Return (x, y) of the center of cell containing provided text 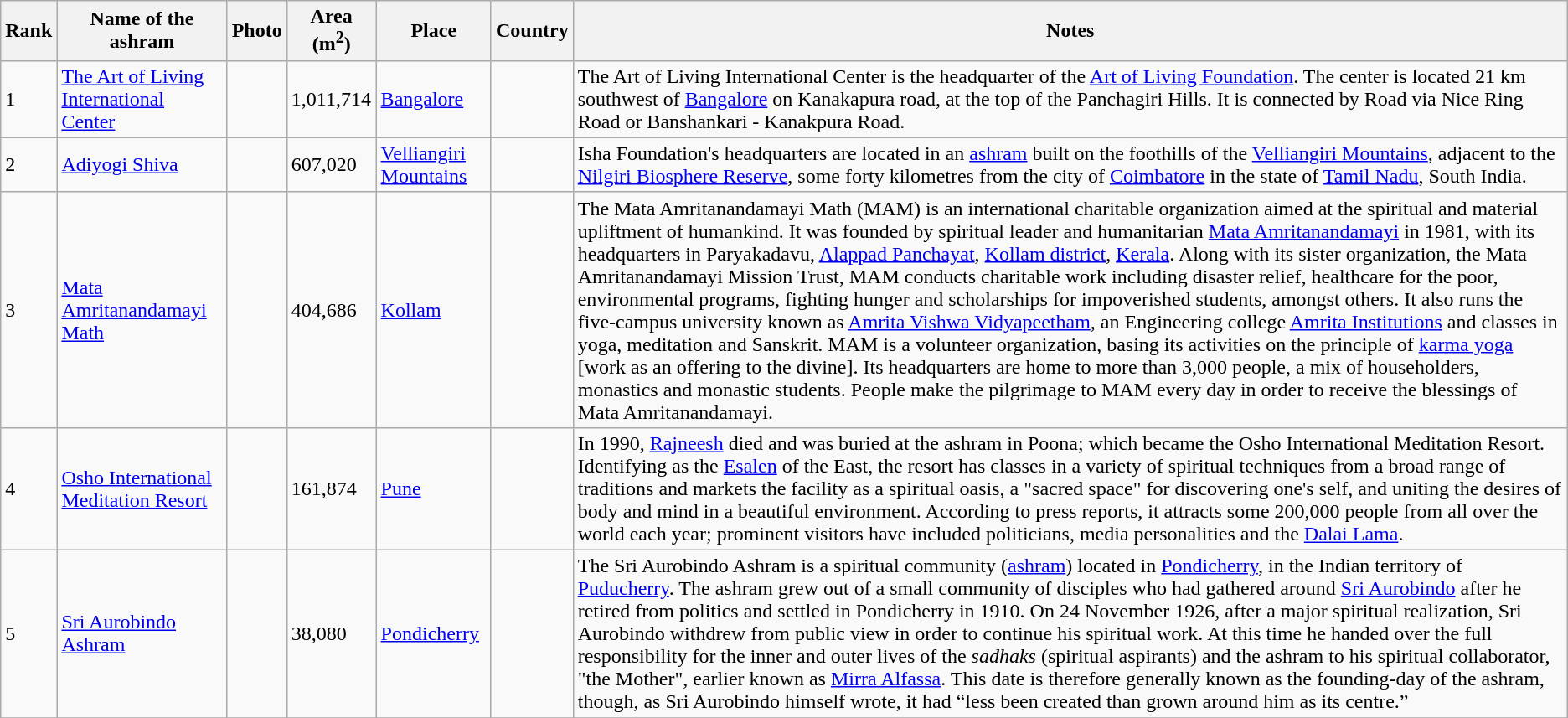
Sri Aurobindo Ashram (142, 634)
1,011,714 (332, 99)
Country (532, 31)
Name of the ashram (142, 31)
The Art of Living International Center (142, 99)
404,686 (332, 310)
2 (28, 164)
4 (28, 488)
Adiyogi Shiva (142, 164)
Velliangiri Mountains (434, 164)
38,080 (332, 634)
161,874 (332, 488)
Osho International Meditation Resort (142, 488)
5 (28, 634)
Rank (28, 31)
Pondicherry (434, 634)
Photo (256, 31)
3 (28, 310)
Pune (434, 488)
Bangalore (434, 99)
607,020 (332, 164)
Place (434, 31)
1 (28, 99)
Area (m2) (332, 31)
Kollam (434, 310)
Notes (1070, 31)
Mata Amritanandamayi Math (142, 310)
